Pinpoint the cell where the given text exists, returning its [x, y] midpoint coordinate. 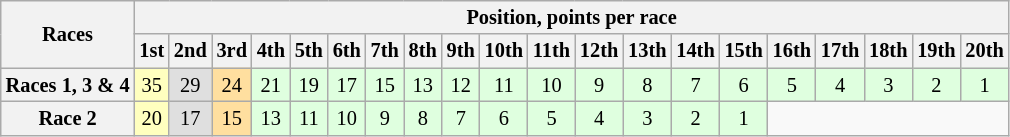
9th [461, 51]
19 [309, 85]
Races [68, 34]
2nd [190, 51]
21 [271, 85]
6th [347, 51]
24 [232, 85]
12th [599, 51]
13th [647, 51]
10th [504, 51]
17th [840, 51]
19th [936, 51]
5th [309, 51]
18th [888, 51]
8th [423, 51]
Races 1, 3 & 4 [68, 85]
7th [385, 51]
11th [552, 51]
1st [152, 51]
20 [152, 118]
12 [461, 85]
16th [792, 51]
20th [985, 51]
15th [744, 51]
4th [271, 51]
14th [695, 51]
3rd [232, 51]
35 [152, 85]
29 [190, 85]
Race 2 [68, 118]
Position, points per race [571, 17]
